Detect which cell encompasses the target text, then output its (x, y) center coordinate. 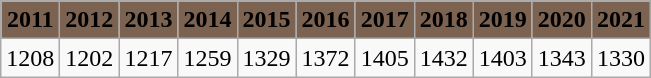
2014 (208, 20)
2015 (266, 20)
1202 (90, 58)
2012 (90, 20)
1330 (620, 58)
2020 (562, 20)
1372 (326, 58)
1217 (148, 58)
1343 (562, 58)
1405 (384, 58)
1208 (30, 58)
2013 (148, 20)
1403 (502, 58)
2016 (326, 20)
1329 (266, 58)
2018 (444, 20)
2017 (384, 20)
1432 (444, 58)
2011 (30, 20)
2019 (502, 20)
1259 (208, 58)
2021 (620, 20)
